Return the [X, Y] coordinate for the center point of the cell that contains the specified text.  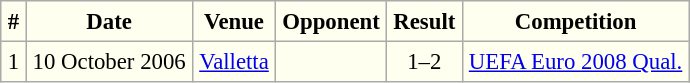
# [14, 21]
Opponent [332, 21]
1 [14, 61]
Competition [576, 21]
1–2 [425, 61]
Result [425, 21]
Valletta [234, 61]
Date [110, 21]
10 October 2006 [110, 61]
Venue [234, 21]
UEFA Euro 2008 Qual. [576, 61]
